Return the [X, Y] coordinate for the center point of the cell that contains the specified text.  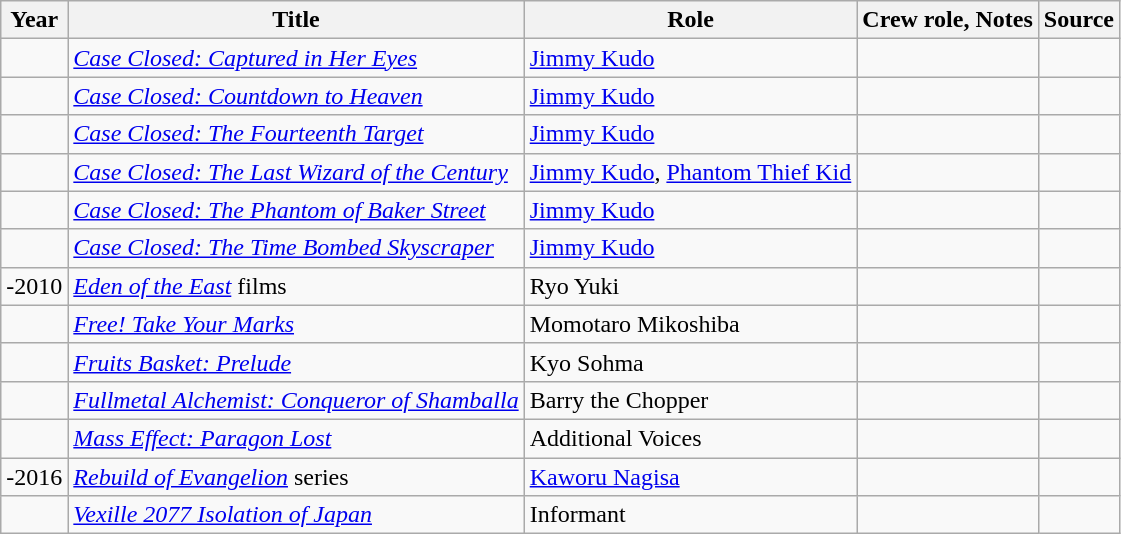
Crew role, Notes [948, 20]
Vexille 2077 Isolation of Japan [296, 515]
Momotaro Mikoshiba [690, 324]
Role [690, 20]
Ryo Yuki [690, 286]
Source [1078, 20]
Case Closed: The Last Wizard of the Century [296, 172]
Barry the Chopper [690, 400]
Informant [690, 515]
Kyo Sohma [690, 362]
Free! Take Your Marks [296, 324]
Rebuild of Evangelion series [296, 477]
Fruits Basket: Prelude [296, 362]
-2010 [34, 286]
Title [296, 20]
Year [34, 20]
Case Closed: The Phantom of Baker Street [296, 210]
Case Closed: The Fourteenth Target [296, 134]
-2016 [34, 477]
Case Closed: The Time Bombed Skyscraper [296, 248]
Case Closed: Countdown to Heaven [296, 96]
Case Closed: Captured in Her Eyes [296, 58]
Additional Voices [690, 438]
Eden of the East films [296, 286]
Jimmy Kudo, Phantom Thief Kid [690, 172]
Kaworu Nagisa [690, 477]
Fullmetal Alchemist: Conqueror of Shamballa [296, 400]
Mass Effect: Paragon Lost [296, 438]
